Locate the cell with the specified text and output its (X, Y) center coordinate. 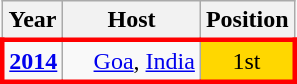
Host (132, 21)
2014 (32, 60)
Goa, India (132, 60)
1st (247, 60)
Year (32, 21)
Position (247, 21)
